Extract the [X, Y] coordinate from the center of the cell holding the provided text.  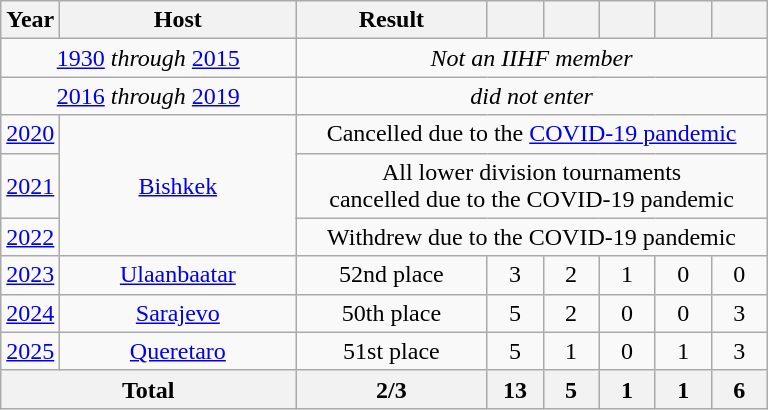
Total [148, 389]
Year [30, 20]
All lower division tournamentscancelled due to the COVID-19 pandemic [532, 186]
Result [392, 20]
Host [178, 20]
1930 through 2015 [148, 58]
2016 through 2019 [148, 96]
2020 [30, 134]
51st place [392, 351]
Cancelled due to the COVID-19 pandemic [532, 134]
6 [739, 389]
Bishkek [178, 186]
13 [515, 389]
Not an IIHF member [532, 58]
did not enter [532, 96]
2021 [30, 186]
50th place [392, 313]
2/3 [392, 389]
Queretaro [178, 351]
2023 [30, 275]
2025 [30, 351]
Withdrew due to the COVID-19 pandemic [532, 237]
Ulaanbaatar [178, 275]
2022 [30, 237]
2024 [30, 313]
Sarajevo [178, 313]
52nd place [392, 275]
